Extract the [x, y] coordinate from the center of the cell holding the provided text.  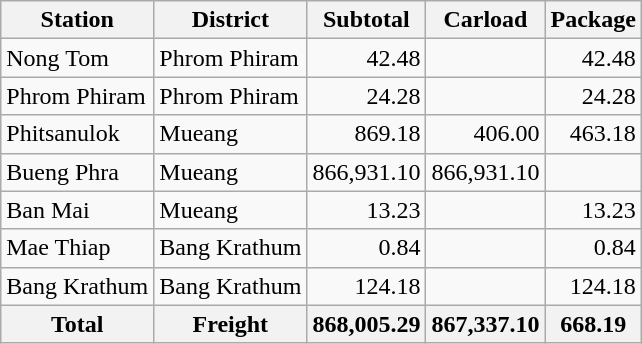
463.18 [593, 134]
Mae Thiap [78, 248]
868,005.29 [366, 324]
Ban Mai [78, 210]
867,337.10 [486, 324]
Freight [230, 324]
668.19 [593, 324]
District [230, 20]
Subtotal [366, 20]
Station [78, 20]
Nong Tom [78, 58]
Carload [486, 20]
Total [78, 324]
Phitsanulok [78, 134]
Bueng Phra [78, 172]
406.00 [486, 134]
Package [593, 20]
869.18 [366, 134]
